Return [X, Y] of the center of cell containing provided text 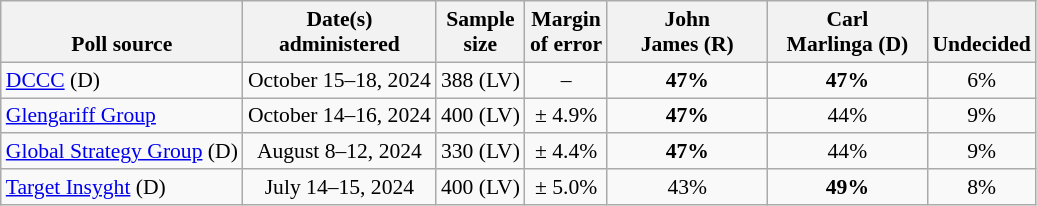
October 14–16, 2024 [340, 116]
43% [687, 187]
388 (LV) [480, 80]
– [566, 80]
Samplesize [480, 32]
6% [981, 80]
Marginof error [566, 32]
CarlMarlinga (D) [847, 32]
Date(s)administered [340, 32]
49% [847, 187]
8% [981, 187]
October 15–18, 2024 [340, 80]
Poll source [122, 32]
July 14–15, 2024 [340, 187]
± 4.9% [566, 116]
JohnJames (R) [687, 32]
Glengariff Group [122, 116]
Global Strategy Group (D) [122, 152]
Target Insyght (D) [122, 187]
330 (LV) [480, 152]
Undecided [981, 32]
DCCC (D) [122, 80]
± 4.4% [566, 152]
± 5.0% [566, 187]
August 8–12, 2024 [340, 152]
